Identify which cell holds the provided text, then report its [X, Y] central coordinate. 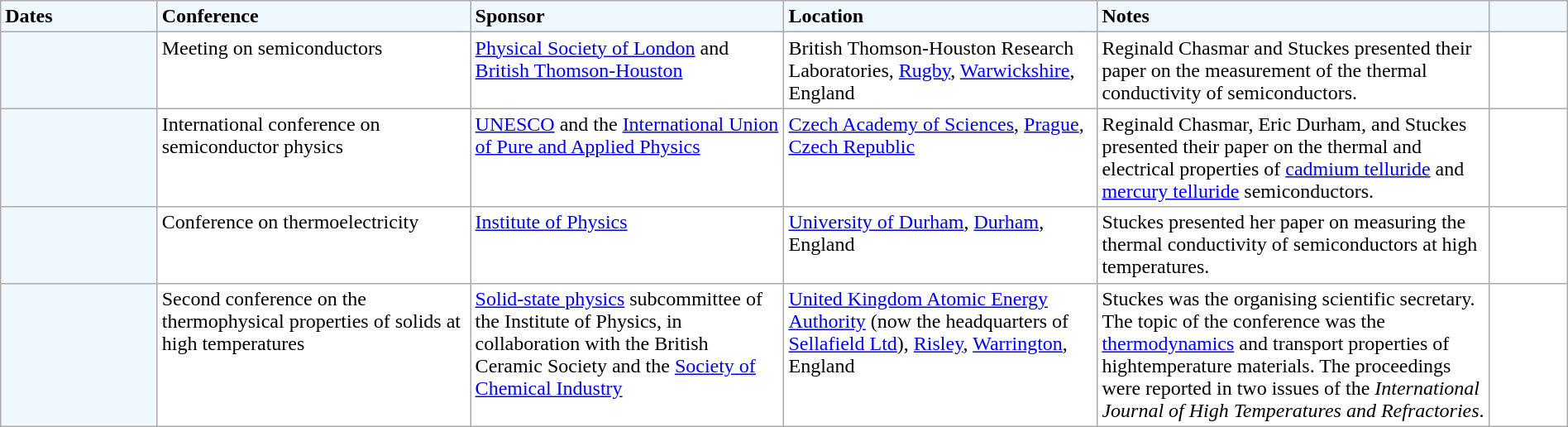
Location [941, 17]
Notes [1293, 17]
British Thomson-Houston Research Laboratories, Rugby, Warwickshire, England [941, 70]
UNESCO and the International Union of Pure and Applied Physics [627, 157]
Conference [314, 17]
Conference on thermoelectricity [314, 245]
Dates [79, 17]
International conference on semiconductor physics [314, 157]
Stuckes presented her paper on measuring the thermal conductivity of semiconductors at high temperatures. [1293, 245]
Solid-state physics subcommittee of the Institute of Physics, in collaboration with the British Ceramic Society and the Society of Chemical Industry [627, 354]
Sponsor [627, 17]
Czech Academy of Sciences, Prague, Czech Republic [941, 157]
Physical Society of London and British Thomson-Houston [627, 70]
University of Durham, Durham, England [941, 245]
Meeting on semiconductors [314, 70]
Institute of Physics [627, 245]
Second conference on the thermophysical properties of solids at high temperatures [314, 354]
United Kingdom Atomic Energy Authority (now the headquarters of Sellafield Ltd), Risley, Warrington, England [941, 354]
Reginald Chasmar and Stuckes presented their paper on the measurement of the thermal conductivity of semiconductors. [1293, 70]
